Determine the [X, Y] coordinate at the center of the cell enclosing the given text.  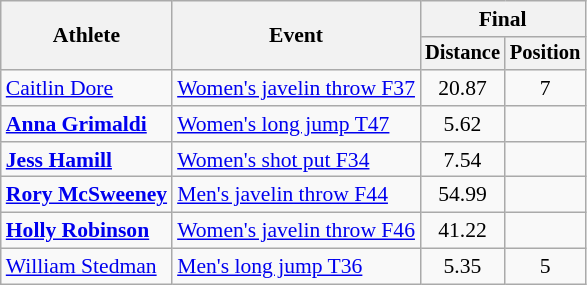
Women's long jump T47 [296, 124]
54.99 [462, 195]
Women's javelin throw F37 [296, 88]
Jess Hamill [86, 160]
Caitlin Dore [86, 88]
William Stedman [86, 267]
Position [545, 54]
20.87 [462, 88]
Men's javelin throw F44 [296, 195]
7 [545, 88]
Final [502, 19]
Holly Robinson [86, 231]
Rory McSweeney [86, 195]
Event [296, 36]
5 [545, 267]
5.62 [462, 124]
5.35 [462, 267]
Distance [462, 54]
7.54 [462, 160]
41.22 [462, 231]
Women's shot put F34 [296, 160]
Anna Grimaldi [86, 124]
Men's long jump T36 [296, 267]
Women's javelin throw F46 [296, 231]
Athlete [86, 36]
